Pinpoint the cell where the given text exists, returning its [X, Y] midpoint coordinate. 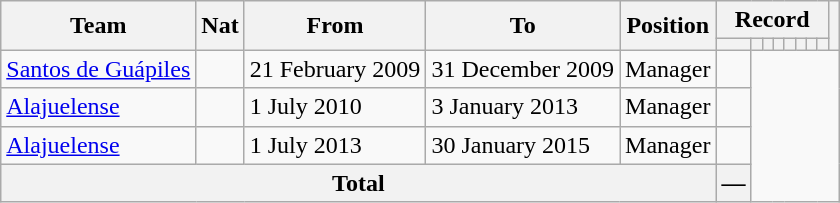
31 December 2009 [523, 69]
From [335, 26]
21 February 2009 [335, 69]
30 January 2015 [523, 145]
Team [98, 26]
— [734, 183]
Santos de Guápiles [98, 69]
Total [358, 183]
To [523, 26]
Record [772, 20]
3 January 2013 [523, 107]
Nat [220, 26]
1 July 2013 [335, 145]
1 July 2010 [335, 107]
Position [668, 26]
